Return the [X, Y] coordinate for the center point of the cell that contains the specified text.  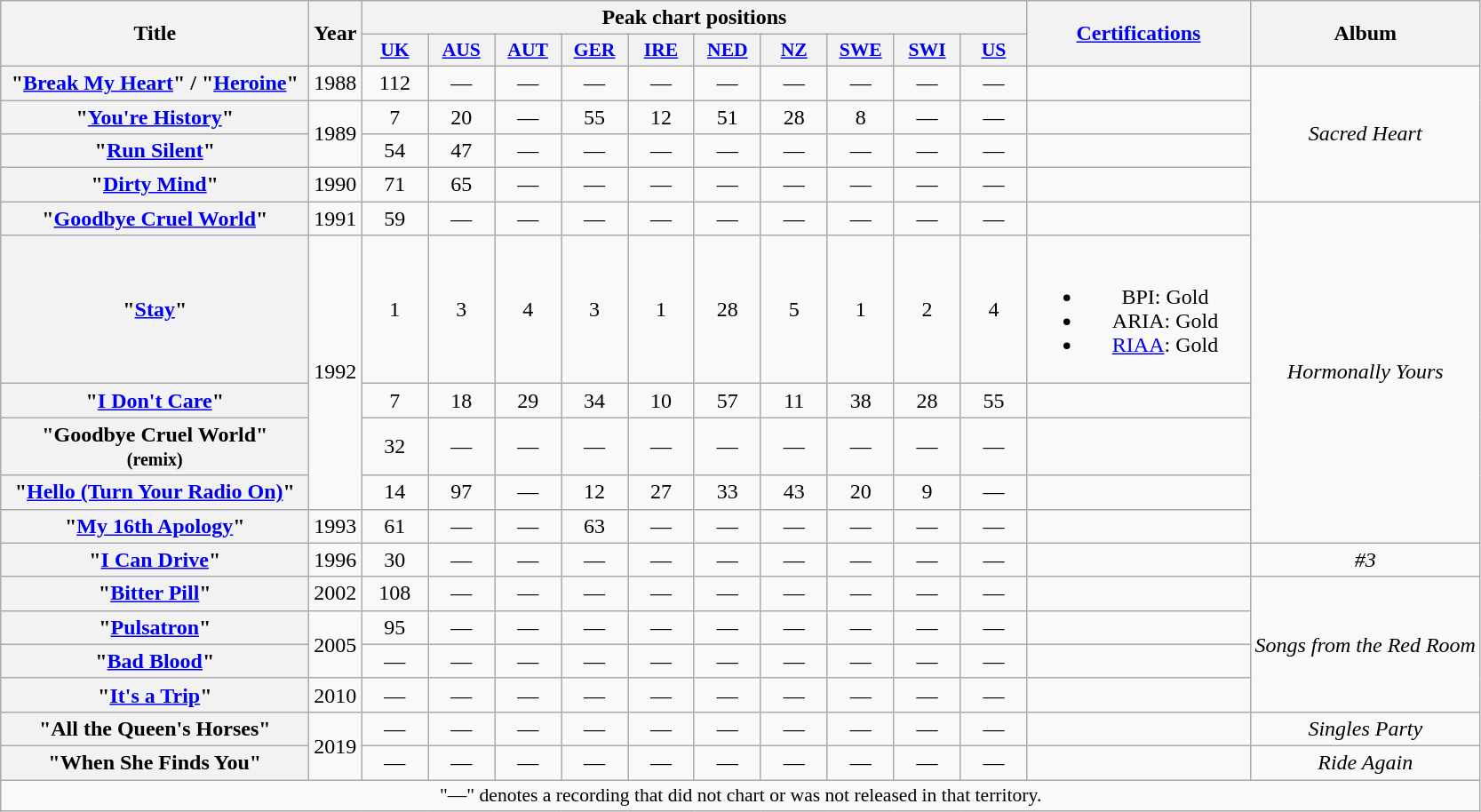
2005 [336, 644]
"When She Finds You" [155, 762]
43 [794, 492]
1993 [336, 526]
29 [528, 401]
IRE [661, 51]
Ride Again [1365, 762]
Songs from the Red Room [1365, 644]
NZ [794, 51]
2002 [336, 593]
#3 [1365, 560]
Year [336, 34]
2019 [336, 745]
61 [394, 526]
SWI [928, 51]
UK [394, 51]
Title [155, 34]
"Pulsatron" [155, 627]
14 [394, 492]
"Bad Blood" [155, 661]
2 [928, 309]
30 [394, 560]
97 [462, 492]
51 [727, 116]
US [993, 51]
59 [394, 219]
"It's a Trip" [155, 695]
Certifications [1139, 34]
71 [394, 185]
33 [727, 492]
1996 [336, 560]
"—" denotes a recording that did not chart or was not released in that territory. [741, 796]
95 [394, 627]
Album [1365, 34]
47 [462, 151]
32 [394, 446]
54 [394, 151]
"All the Queen's Horses" [155, 728]
Hormonally Yours [1365, 372]
57 [727, 401]
"You're History" [155, 116]
GER [595, 51]
8 [860, 116]
BPI: GoldARIA: GoldRIAA: Gold [1139, 309]
1992 [336, 372]
112 [394, 83]
"I Don't Care" [155, 401]
"Goodbye Cruel World" [155, 219]
Peak chart positions [695, 18]
SWE [860, 51]
"My 16th Apology" [155, 526]
18 [462, 401]
1988 [336, 83]
"Hello (Turn Your Radio On)" [155, 492]
Singles Party [1365, 728]
11 [794, 401]
"Run Silent" [155, 151]
34 [595, 401]
"Dirty Mind" [155, 185]
2010 [336, 695]
9 [928, 492]
65 [462, 185]
AUS [462, 51]
"Stay" [155, 309]
27 [661, 492]
63 [595, 526]
"Break My Heart" / "Heroine" [155, 83]
10 [661, 401]
1991 [336, 219]
108 [394, 593]
"I Can Drive" [155, 560]
1990 [336, 185]
"Goodbye Cruel World"(remix) [155, 446]
"Bitter Pill" [155, 593]
5 [794, 309]
1989 [336, 133]
Sacred Heart [1365, 133]
AUT [528, 51]
38 [860, 401]
NED [727, 51]
